From the cell containing the given text, extract its center point as [X, Y] coordinate. 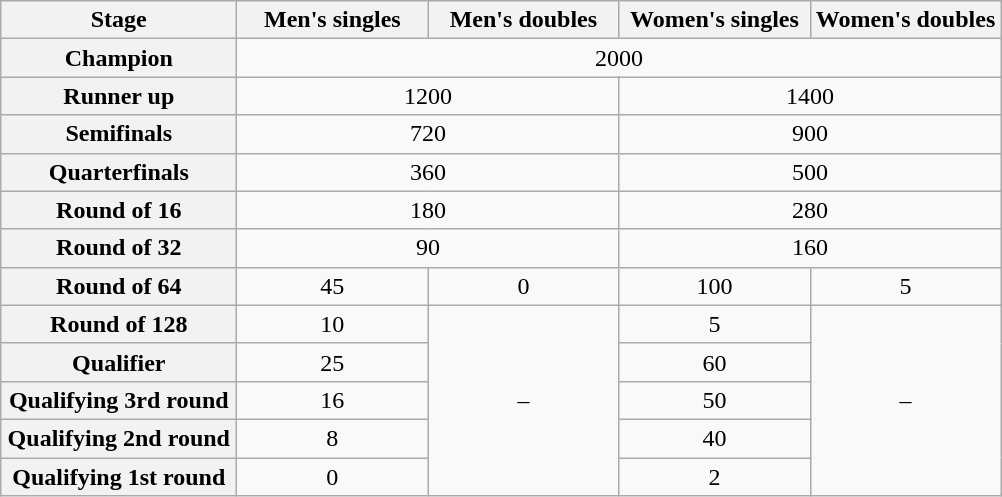
Men's singles [332, 20]
Women's singles [714, 20]
Men's doubles [524, 20]
Quarterfinals [119, 172]
8 [332, 438]
Round of 32 [119, 248]
Round of 64 [119, 286]
900 [810, 134]
1200 [428, 96]
Round of 128 [119, 324]
Stage [119, 20]
720 [428, 134]
10 [332, 324]
40 [714, 438]
Qualifier [119, 362]
50 [714, 400]
360 [428, 172]
Runner up [119, 96]
Qualifying 2nd round [119, 438]
500 [810, 172]
25 [332, 362]
Qualifying 3rd round [119, 400]
2 [714, 477]
Semifinals [119, 134]
Qualifying 1st round [119, 477]
2000 [619, 58]
Champion [119, 58]
Round of 16 [119, 210]
45 [332, 286]
16 [332, 400]
280 [810, 210]
100 [714, 286]
60 [714, 362]
Women's doubles [906, 20]
90 [428, 248]
1400 [810, 96]
160 [810, 248]
180 [428, 210]
